Return (x, y) of the center of cell containing provided text 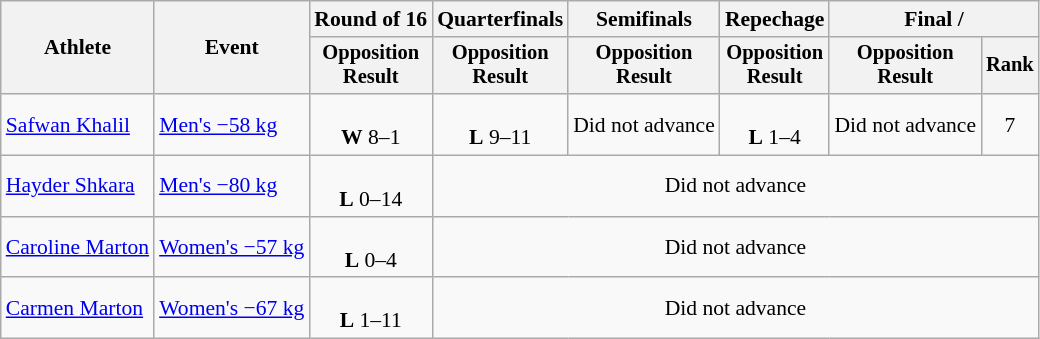
Semifinals (644, 19)
Safwan Khalil (78, 124)
Men's −58 kg (232, 124)
Women's −67 kg (232, 308)
L 0–14 (370, 186)
L 1–11 (370, 308)
Hayder Shkara (78, 186)
L 1–4 (775, 124)
Men's −80 kg (232, 186)
Final / (934, 19)
Round of 16 (370, 19)
Quarterfinals (500, 19)
Athlete (78, 48)
L 9–11 (500, 124)
Women's −57 kg (232, 248)
W 8–1 (370, 124)
7 (1010, 124)
L 0–4 (370, 248)
Rank (1010, 66)
Caroline Marton (78, 248)
Event (232, 48)
Repechage (775, 19)
Carmen Marton (78, 308)
